Capture the cell that displays the provided text and extract its (X, Y) central coordinate. 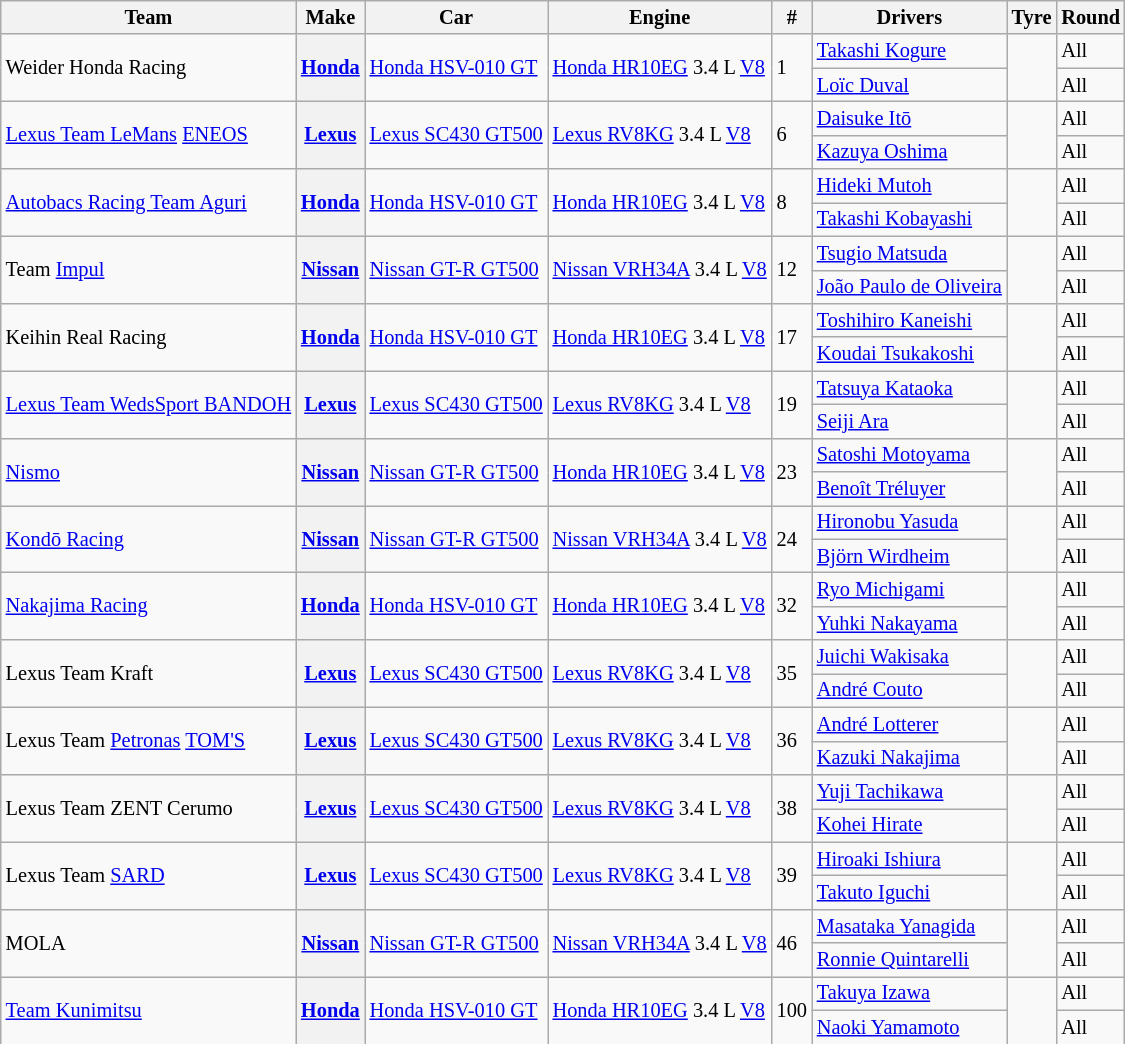
Björn Wirdheim (910, 556)
Kazuki Nakajima (910, 758)
Ronnie Quintarelli (910, 960)
Hideki Mutoh (910, 186)
35 (792, 674)
André Lotterer (910, 724)
# (792, 17)
Autobacs Racing Team Aguri (148, 202)
Masataka Yanagida (910, 926)
João Paulo de Oliveira (910, 287)
Round (1090, 17)
Kazuya Oshima (910, 152)
Kondō Racing (148, 538)
Tsugio Matsuda (910, 253)
8 (792, 202)
Nakajima Racing (148, 606)
Keihin Real Racing (148, 336)
Nismo (148, 472)
46 (792, 942)
Engine (660, 17)
Lexus Team Petronas TOM'S (148, 740)
Naoki Yamamoto (910, 1027)
38 (792, 808)
24 (792, 538)
Loïc Duval (910, 85)
Ryo Michigami (910, 589)
12 (792, 270)
Kohei Hirate (910, 825)
Car (456, 17)
MOLA (148, 942)
19 (792, 404)
36 (792, 740)
Takashi Kobayashi (910, 219)
Yuhki Nakayama (910, 623)
32 (792, 606)
1 (792, 68)
Team (148, 17)
Lexus Team Kraft (148, 674)
Juichi Wakisaka (910, 657)
100 (792, 1010)
Make (330, 17)
17 (792, 336)
Team Impul (148, 270)
André Couto (910, 690)
Tyre (1032, 17)
39 (792, 876)
Takuto Iguchi (910, 892)
Lexus Team ZENT Cerumo (148, 808)
Hiroaki Ishiura (910, 859)
Yuji Tachikawa (910, 791)
Tatsuya Kataoka (910, 388)
Koudai Tsukakoshi (910, 354)
Lexus Team LeMans ENEOS (148, 134)
6 (792, 134)
Daisuke Itō (910, 118)
Toshihiro Kaneishi (910, 320)
Benoît Tréluyer (910, 489)
Team Kunimitsu (148, 1010)
Lexus Team SARD (148, 876)
Lexus Team WedsSport BANDOH (148, 404)
Takashi Kogure (910, 51)
Weider Honda Racing (148, 68)
Hironobu Yasuda (910, 522)
Takuya Izawa (910, 993)
Satoshi Motoyama (910, 455)
23 (792, 472)
Seiji Ara (910, 421)
Drivers (910, 17)
